Scan for the cell matching the given text and deliver its [x, y] coordinate at center. 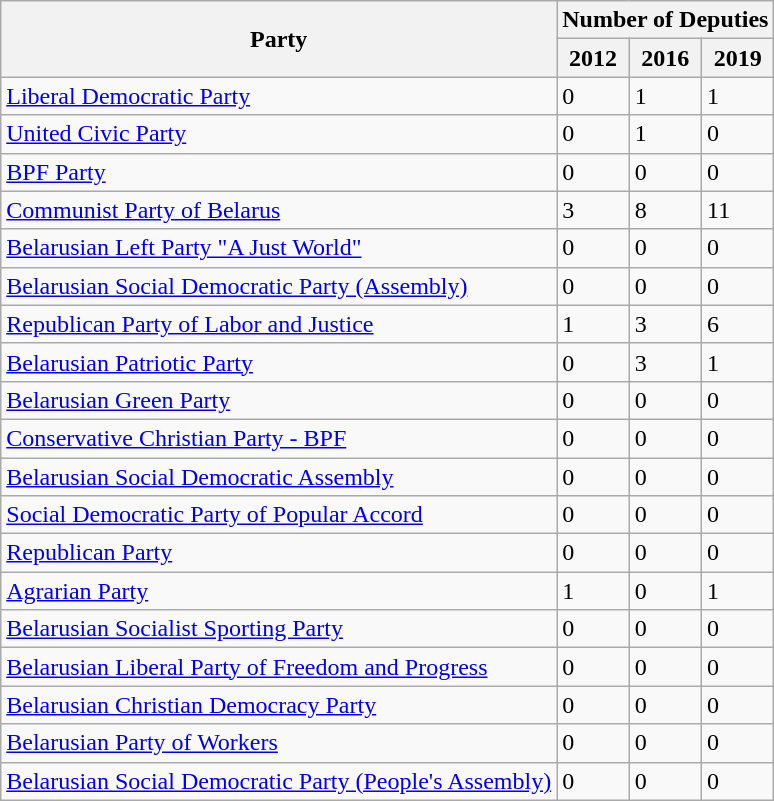
2019 [738, 58]
Republican Party of Labor and Justice [279, 324]
6 [738, 324]
Belarusian Social Democratic Party (People's Assembly) [279, 781]
Conservative Christian Party - BPF [279, 438]
2016 [665, 58]
Republican Party [279, 553]
Belarusian Liberal Party of Freedom and Progress [279, 667]
Belarusian Green Party [279, 400]
Belarusian Social Democratic Party (Assembly) [279, 286]
Agrarian Party [279, 591]
Belarusian Christian Democracy Party [279, 705]
Belarusian Social Democratic Assembly [279, 477]
2012 [593, 58]
Belarusian Party of Workers [279, 743]
Number of Deputies [666, 20]
Communist Party of Belarus [279, 210]
BPF Party [279, 172]
8 [665, 210]
Social Democratic Party of Popular Accord [279, 515]
Liberal Democratic Party [279, 96]
Belarusian Patriotic Party [279, 362]
United Civic Party [279, 134]
Belarusian Socialist Sporting Party [279, 629]
Belarusian Left Party "A Just World" [279, 248]
Party [279, 39]
11 [738, 210]
